Provide the (x, y) coordinate of the cell's center where the given text is located.  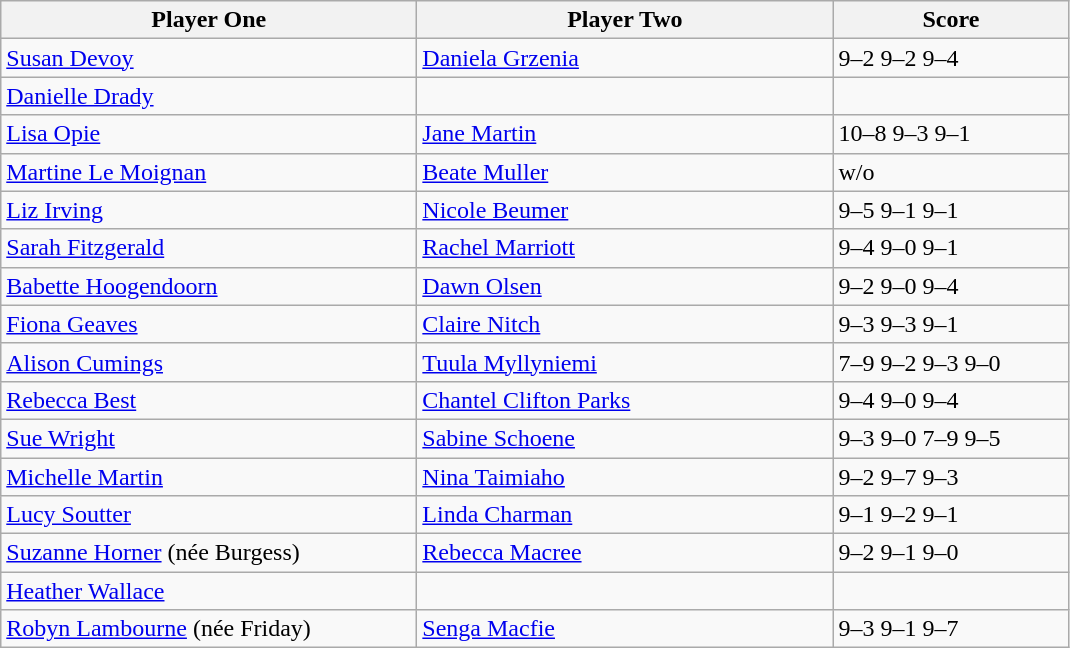
9–4 9–0 9–1 (951, 248)
Susan Devoy (209, 58)
9–2 9–0 9–4 (951, 286)
Liz Irving (209, 210)
Martine Le Moignan (209, 172)
Tuula Myllyniemi (625, 362)
9–3 9–0 7–9 9–5 (951, 438)
Senga Macfie (625, 629)
9–2 9–2 9–4 (951, 58)
Sabine Schoene (625, 438)
9–2 9–7 9–3 (951, 477)
9–2 9–1 9–0 (951, 553)
Lisa Opie (209, 134)
Daniela Grzenia (625, 58)
9–4 9–0 9–4 (951, 400)
w/o (951, 172)
Player One (209, 20)
Chantel Clifton Parks (625, 400)
Player Two (625, 20)
Rebecca Best (209, 400)
Suzanne Horner (née Burgess) (209, 553)
Robyn Lambourne (née Friday) (209, 629)
10–8 9–3 9–1 (951, 134)
Rachel Marriott (625, 248)
Beate Muller (625, 172)
Dawn Olsen (625, 286)
9–3 9–1 9–7 (951, 629)
9–3 9–3 9–1 (951, 324)
Babette Hoogendoorn (209, 286)
Claire Nitch (625, 324)
Michelle Martin (209, 477)
Sue Wright (209, 438)
9–5 9–1 9–1 (951, 210)
Score (951, 20)
Fiona Geaves (209, 324)
Nicole Beumer (625, 210)
Heather Wallace (209, 591)
Rebecca Macree (625, 553)
Alison Cumings (209, 362)
Linda Charman (625, 515)
7–9 9–2 9–3 9–0 (951, 362)
Sarah Fitzgerald (209, 248)
Danielle Drady (209, 96)
Jane Martin (625, 134)
9–1 9–2 9–1 (951, 515)
Lucy Soutter (209, 515)
Nina Taimiaho (625, 477)
